For the text-containing cell, return its midpoint in [X, Y] coordinate format. 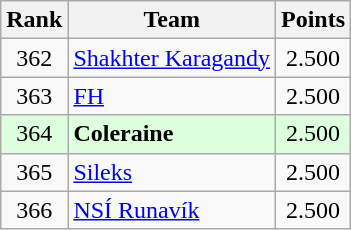
NSÍ Runavík [172, 210]
362 [34, 58]
Team [172, 20]
Rank [34, 20]
Sileks [172, 172]
Shakhter Karagandy [172, 58]
Points [314, 20]
366 [34, 210]
Coleraine [172, 134]
364 [34, 134]
FH [172, 96]
365 [34, 172]
363 [34, 96]
